Detect which cell encompasses the target text, then output its (X, Y) center coordinate. 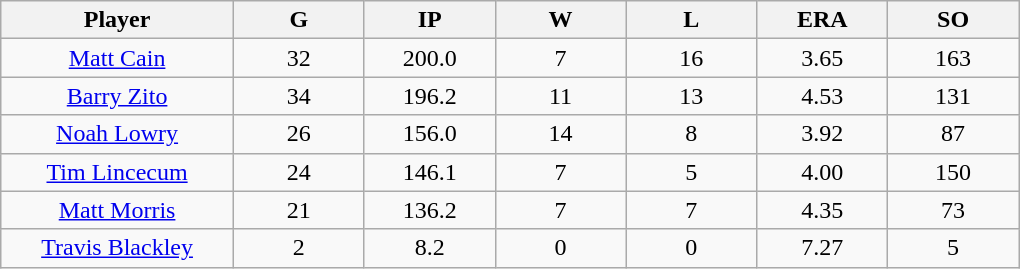
3.65 (822, 58)
34 (298, 96)
W (560, 20)
26 (298, 134)
2 (298, 248)
196.2 (430, 96)
14 (560, 134)
131 (954, 96)
73 (954, 210)
8.2 (430, 248)
ERA (822, 20)
21 (298, 210)
G (298, 20)
SO (954, 20)
11 (560, 96)
32 (298, 58)
87 (954, 134)
13 (692, 96)
4.53 (822, 96)
200.0 (430, 58)
3.92 (822, 134)
4.00 (822, 172)
24 (298, 172)
Tim Lincecum (118, 172)
150 (954, 172)
Player (118, 20)
16 (692, 58)
IP (430, 20)
Matt Cain (118, 58)
Travis Blackley (118, 248)
Matt Morris (118, 210)
146.1 (430, 172)
4.35 (822, 210)
136.2 (430, 210)
L (692, 20)
7.27 (822, 248)
156.0 (430, 134)
Barry Zito (118, 96)
Noah Lowry (118, 134)
163 (954, 58)
8 (692, 134)
